From the cell containing the given text, extract its center point as (X, Y) coordinate. 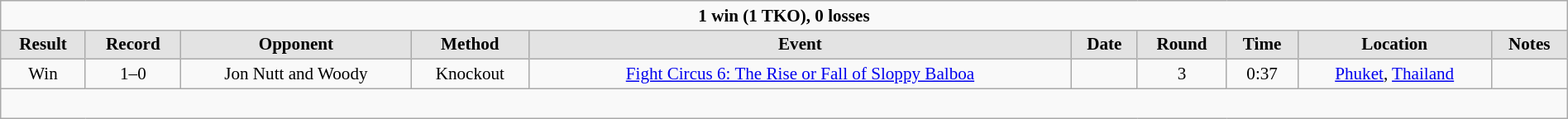
Phuket, Thailand (1394, 74)
Date (1105, 45)
Round (1182, 45)
Method (470, 45)
Knockout (470, 74)
1–0 (132, 74)
Notes (1529, 45)
Record (132, 45)
Event (800, 45)
Time (1262, 45)
Fight Circus 6: The Rise or Fall of Sloppy Balboa (800, 74)
Opponent (296, 45)
3 (1182, 74)
0:37 (1262, 74)
Location (1394, 45)
Result (43, 45)
Jon Nutt and Woody (296, 74)
1 win (1 TKO), 0 losses (784, 15)
Win (43, 74)
